Scan for the cell matching the given text and deliver its (X, Y) coordinate at center. 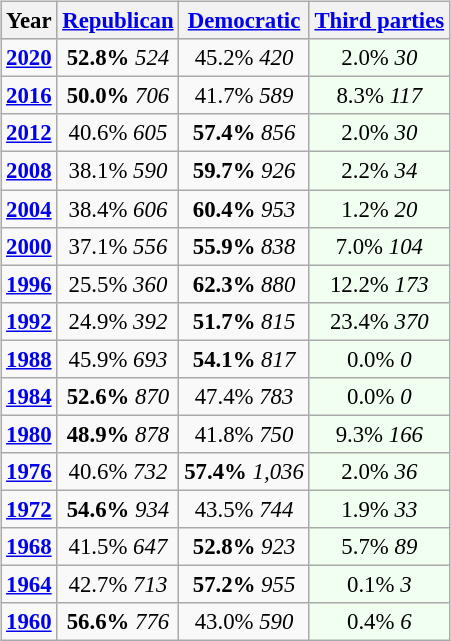
1976 (29, 472)
54.1% 817 (244, 359)
42.7% 713 (118, 584)
37.1% 556 (118, 246)
62.3% 880 (244, 284)
2016 (29, 96)
57.2% 955 (244, 584)
1.9% 33 (379, 509)
1980 (29, 434)
43.0% 590 (244, 622)
Democratic (244, 21)
1988 (29, 359)
41.5% 647 (118, 547)
57.4% 856 (244, 133)
56.6% 776 (118, 622)
43.5% 744 (244, 509)
54.6% 934 (118, 509)
50.0% 706 (118, 96)
2.2% 34 (379, 171)
60.4% 953 (244, 209)
23.4% 370 (379, 321)
12.2% 173 (379, 284)
57.4% 1,036 (244, 472)
Republican (118, 21)
47.4% 783 (244, 396)
59.7% 926 (244, 171)
Year (29, 21)
8.3% 117 (379, 96)
41.8% 750 (244, 434)
2000 (29, 246)
38.4% 606 (118, 209)
1.2% 20 (379, 209)
2012 (29, 133)
41.7% 589 (244, 96)
40.6% 732 (118, 472)
1968 (29, 547)
1984 (29, 396)
5.7% 89 (379, 547)
2008 (29, 171)
2004 (29, 209)
0.1% 3 (379, 584)
40.6% 605 (118, 133)
38.1% 590 (118, 171)
2020 (29, 58)
1960 (29, 622)
52.8% 923 (244, 547)
1964 (29, 584)
55.9% 838 (244, 246)
9.3% 166 (379, 434)
52.6% 870 (118, 396)
51.7% 815 (244, 321)
45.2% 420 (244, 58)
Third parties (379, 21)
1996 (29, 284)
7.0% 104 (379, 246)
24.9% 392 (118, 321)
52.8% 524 (118, 58)
1972 (29, 509)
2.0% 36 (379, 472)
0.4% 6 (379, 622)
45.9% 693 (118, 359)
1992 (29, 321)
25.5% 360 (118, 284)
48.9% 878 (118, 434)
